Output the [X, Y] coordinate of the center of the cell containing the given text.  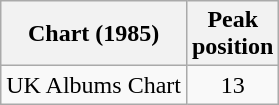
UK Albums Chart [94, 85]
13 [232, 85]
Peakposition [232, 34]
Chart (1985) [94, 34]
